Return [x, y] of the center of cell containing provided text 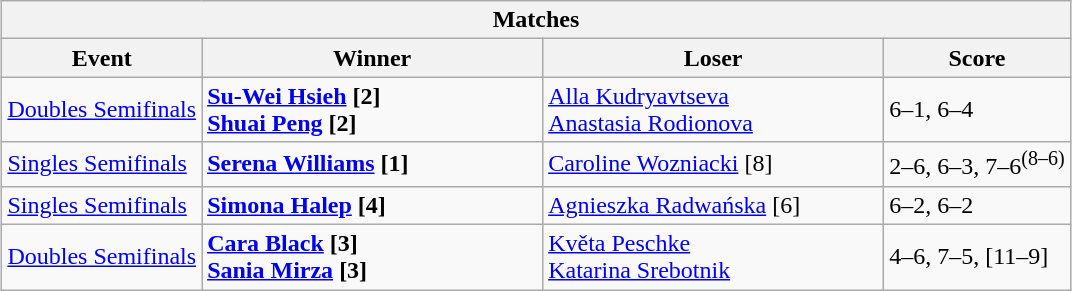
6–2, 6–2 [977, 205]
Simona Halep [4] [372, 205]
Caroline Wozniacki [8] [714, 164]
2–6, 6–3, 7–6(8–6) [977, 164]
Květa Peschke Katarina Srebotnik [714, 258]
Serena Williams [1] [372, 164]
Su-Wei Hsieh [2] Shuai Peng [2] [372, 110]
Matches [536, 20]
6–1, 6–4 [977, 110]
Score [977, 58]
Winner [372, 58]
Event [102, 58]
Loser [714, 58]
Alla Kudryavtseva Anastasia Rodionova [714, 110]
Agnieszka Radwańska [6] [714, 205]
Cara Black [3] Sania Mirza [3] [372, 258]
4–6, 7–5, [11–9] [977, 258]
